Extract the (X, Y) coordinate from the center of the cell holding the provided text.  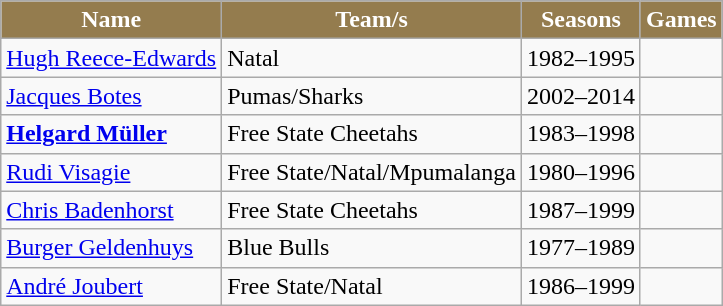
Jacques Botes (112, 96)
Helgard Müller (112, 134)
1980–1996 (580, 172)
1977–1989 (580, 248)
1986–1999 (580, 286)
Hugh Reece-Edwards (112, 58)
Free State/Natal (372, 286)
1987–1999 (580, 210)
1982–1995 (580, 58)
Games (681, 20)
Team/s (372, 20)
Chris Badenhorst (112, 210)
Rudi Visagie (112, 172)
2002–2014 (580, 96)
Blue Bulls (372, 248)
Free State/Natal/Mpumalanga (372, 172)
Name (112, 20)
1983–1998 (580, 134)
Seasons (580, 20)
Pumas/Sharks (372, 96)
André Joubert (112, 286)
Burger Geldenhuys (112, 248)
Natal (372, 58)
